From the cell containing the given text, extract its center point as (x, y) coordinate. 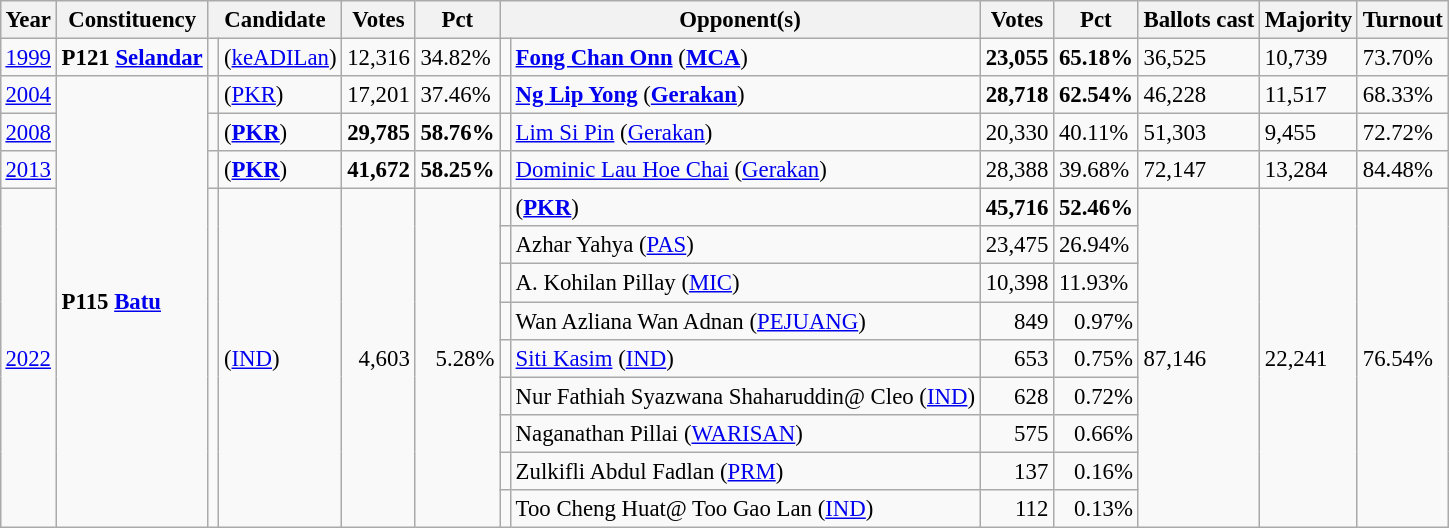
Too Cheng Huat@ Too Gao Lan (IND) (745, 508)
Siti Kasim (IND) (745, 358)
Azhar Yahya (PAS) (745, 245)
76.54% (1402, 358)
41,672 (378, 170)
0.66% (1096, 433)
10,398 (1016, 283)
51,303 (1198, 133)
72.72% (1402, 133)
P121 Selandar (132, 57)
2004 (28, 95)
23,475 (1016, 245)
45,716 (1016, 208)
22,241 (1309, 358)
68.33% (1402, 95)
Year (28, 20)
17,201 (378, 95)
9,455 (1309, 133)
62.54% (1096, 95)
11,517 (1309, 95)
29,785 (378, 133)
5.28% (458, 358)
26.94% (1096, 245)
84.48% (1402, 170)
P115 Batu (132, 302)
A. Kohilan Pillay (MIC) (745, 283)
46,228 (1198, 95)
2013 (28, 170)
Wan Azliana Wan Adnan (PEJUANG) (745, 321)
Nur Fathiah Syazwana Shaharuddin@ Cleo (IND) (745, 396)
52.46% (1096, 208)
36,525 (1198, 57)
575 (1016, 433)
Lim Si Pin (Gerakan) (745, 133)
10,739 (1309, 57)
0.72% (1096, 396)
137 (1016, 471)
13,284 (1309, 170)
849 (1016, 321)
(IND) (280, 358)
34.82% (458, 57)
1999 (28, 57)
Ballots cast (1198, 20)
Dominic Lau Hoe Chai (Gerakan) (745, 170)
Turnout (1402, 20)
40.11% (1096, 133)
4,603 (378, 358)
0.75% (1096, 358)
Zulkifli Abdul Fadlan (PRM) (745, 471)
12,316 (378, 57)
628 (1016, 396)
11.93% (1096, 283)
(keADILan) (280, 57)
58.25% (458, 170)
87,146 (1198, 358)
72,147 (1198, 170)
73.70% (1402, 57)
Constituency (132, 20)
Fong Chan Onn (MCA) (745, 57)
2022 (28, 358)
58.76% (458, 133)
0.97% (1096, 321)
23,055 (1016, 57)
Candidate (275, 20)
2008 (28, 133)
39.68% (1096, 170)
112 (1016, 508)
0.16% (1096, 471)
Opponent(s) (740, 20)
28,718 (1016, 95)
0.13% (1096, 508)
37.46% (458, 95)
20,330 (1016, 133)
28,388 (1016, 170)
Majority (1309, 20)
653 (1016, 358)
Naganathan Pillai (WARISAN) (745, 433)
65.18% (1096, 57)
Ng Lip Yong (Gerakan) (745, 95)
